For the text-containing cell, return its midpoint in [x, y] coordinate format. 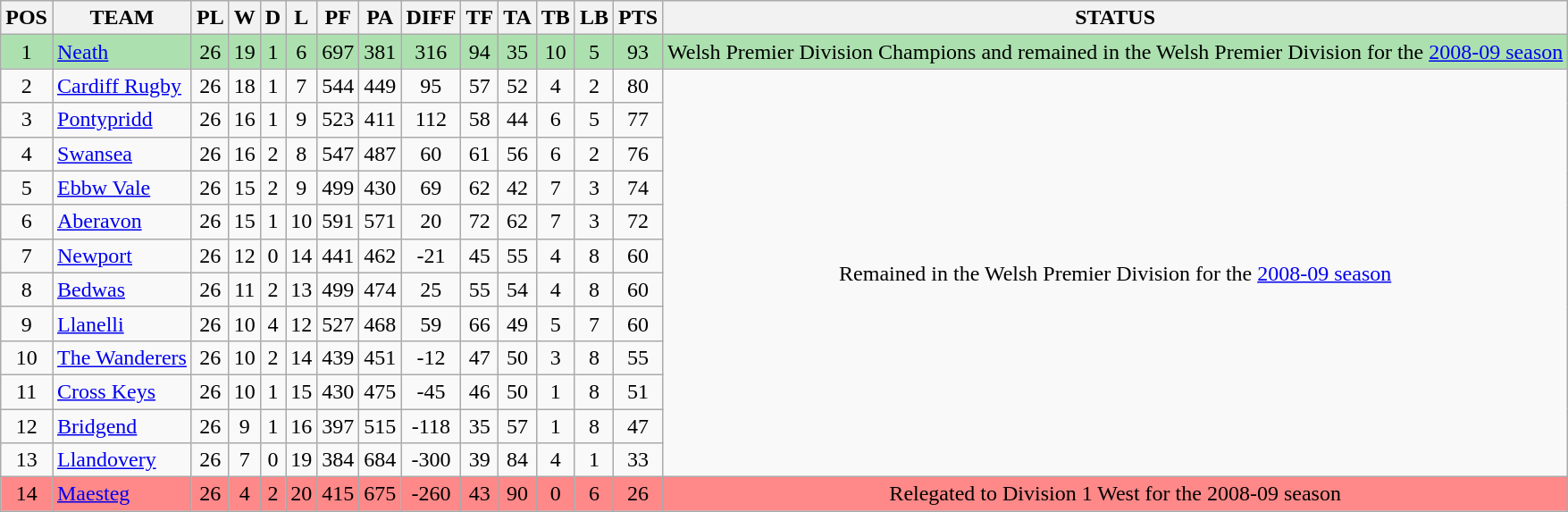
527 [338, 323]
Remained in the Welsh Premier Division for the 2008-09 season [1115, 273]
Neath [122, 52]
46 [480, 391]
LB [593, 18]
DIFF [431, 18]
56 [518, 154]
-300 [431, 460]
94 [480, 52]
675 [381, 494]
69 [431, 188]
384 [338, 460]
80 [638, 86]
591 [338, 222]
Cross Keys [122, 391]
TEAM [122, 18]
PF [338, 18]
475 [381, 391]
93 [638, 52]
45 [480, 256]
95 [431, 86]
58 [480, 120]
547 [338, 154]
42 [518, 188]
Llandovery [122, 460]
61 [480, 154]
39 [480, 460]
474 [381, 290]
D [273, 18]
411 [381, 120]
PTS [638, 18]
451 [381, 357]
TF [480, 18]
-12 [431, 357]
Bedwas [122, 290]
Aberavon [122, 222]
462 [381, 256]
Bridgend [122, 426]
449 [381, 86]
Relegated to Division 1 West for the 2008-09 season [1115, 494]
76 [638, 154]
33 [638, 460]
44 [518, 120]
84 [518, 460]
-45 [431, 391]
Maesteg [122, 494]
Welsh Premier Division Champions and remained in the Welsh Premier Division for the 2008-09 season [1115, 52]
Pontypridd [122, 120]
W [245, 18]
90 [518, 494]
468 [381, 323]
L [302, 18]
Llanelli [122, 323]
74 [638, 188]
697 [338, 52]
441 [338, 256]
49 [518, 323]
439 [338, 357]
18 [245, 86]
POS [27, 18]
52 [518, 86]
-118 [431, 426]
381 [381, 52]
STATUS [1115, 18]
43 [480, 494]
-260 [431, 494]
66 [480, 323]
Swansea [122, 154]
112 [431, 120]
PA [381, 18]
571 [381, 222]
The Wanderers [122, 357]
316 [431, 52]
77 [638, 120]
PL [210, 18]
25 [431, 290]
TA [518, 18]
684 [381, 460]
487 [381, 154]
515 [381, 426]
-21 [431, 256]
544 [338, 86]
TB [556, 18]
Newport [122, 256]
54 [518, 290]
51 [638, 391]
Cardiff Rugby [122, 86]
59 [431, 323]
397 [338, 426]
523 [338, 120]
Ebbw Vale [122, 188]
415 [338, 494]
